Locate the cell with the specified text and output its [X, Y] center coordinate. 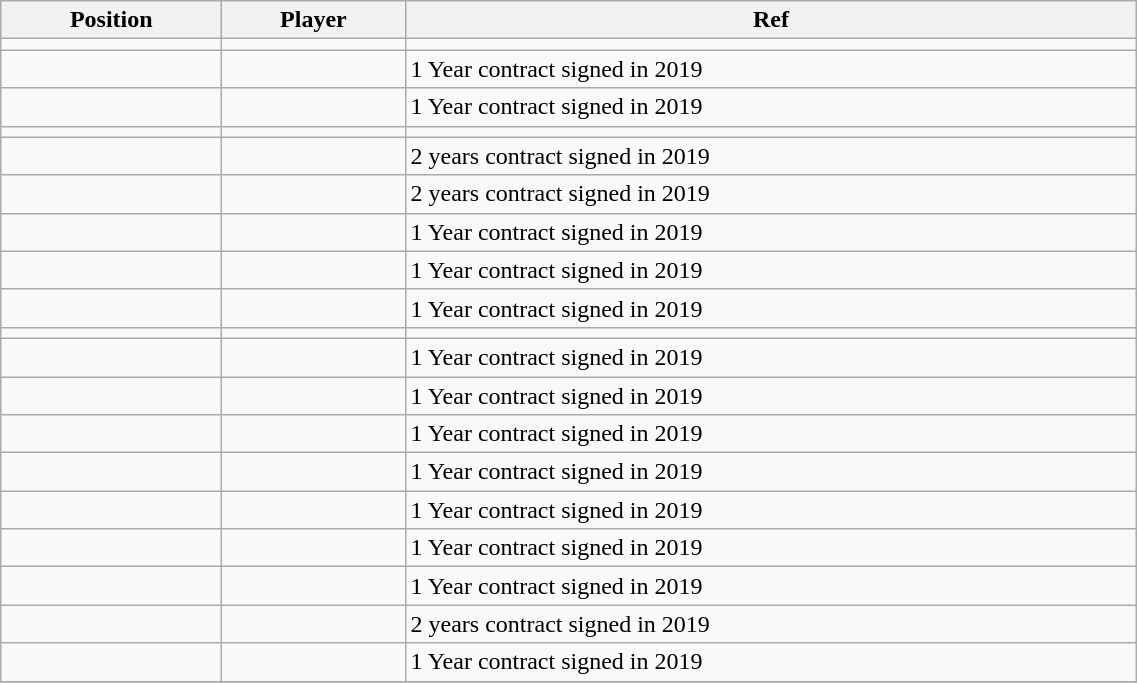
Player [314, 20]
Position [112, 20]
Ref [771, 20]
